From the cell containing the given text, extract its center point as [X, Y] coordinate. 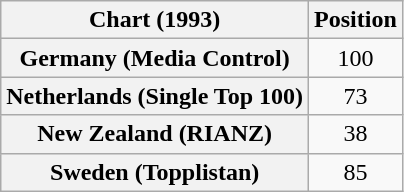
100 [356, 58]
38 [356, 134]
Sweden (Topplistan) [155, 172]
85 [356, 172]
New Zealand (RIANZ) [155, 134]
Chart (1993) [155, 20]
Netherlands (Single Top 100) [155, 96]
73 [356, 96]
Germany (Media Control) [155, 58]
Position [356, 20]
